Search for the cell housing the specified text and yield its (X, Y) center coordinate. 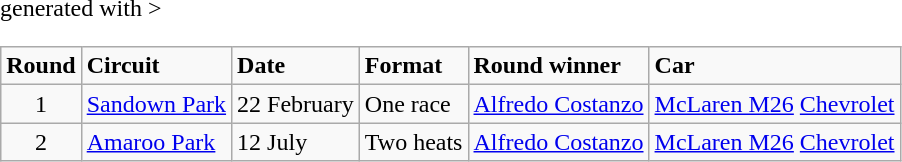
22 February (296, 104)
Format (414, 66)
Sandown Park (156, 104)
One race (414, 104)
2 (41, 142)
Round (41, 66)
12 July (296, 142)
Car (774, 66)
Date (296, 66)
Round winner (558, 66)
Two heats (414, 142)
Amaroo Park (156, 142)
1 (41, 104)
Circuit (156, 66)
